Output the [X, Y] coordinate of the center of the cell containing the given text.  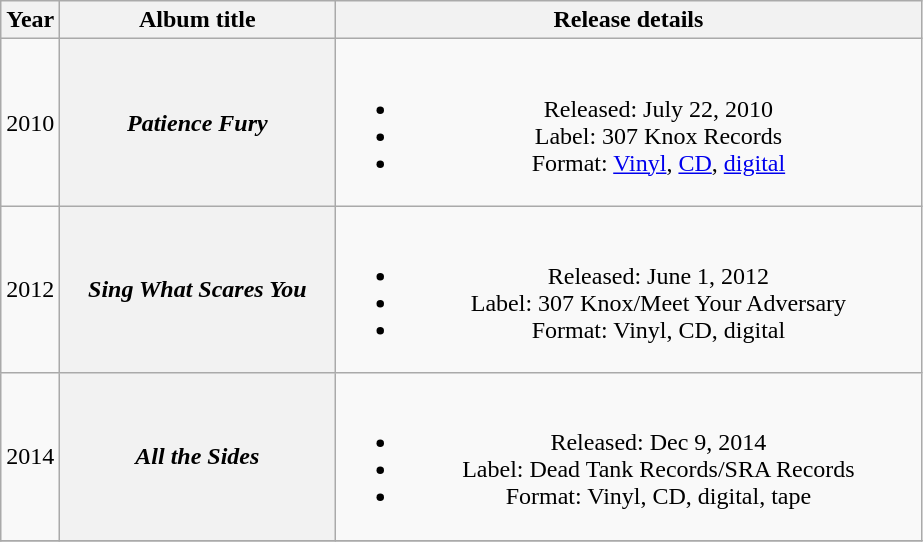
2012 [30, 290]
Album title [198, 20]
Released: July 22, 2010Label: 307 Knox RecordsFormat: Vinyl, CD, digital [628, 122]
Sing What Scares You [198, 290]
2014 [30, 456]
Release details [628, 20]
Year [30, 20]
Released: June 1, 2012Label: 307 Knox/Meet Your AdversaryFormat: Vinyl, CD, digital [628, 290]
Released: Dec 9, 2014Label: Dead Tank Records/SRA RecordsFormat: Vinyl, CD, digital, tape [628, 456]
All the Sides [198, 456]
2010 [30, 122]
Patience Fury [198, 122]
